Search for the cell housing the specified text and yield its (x, y) center coordinate. 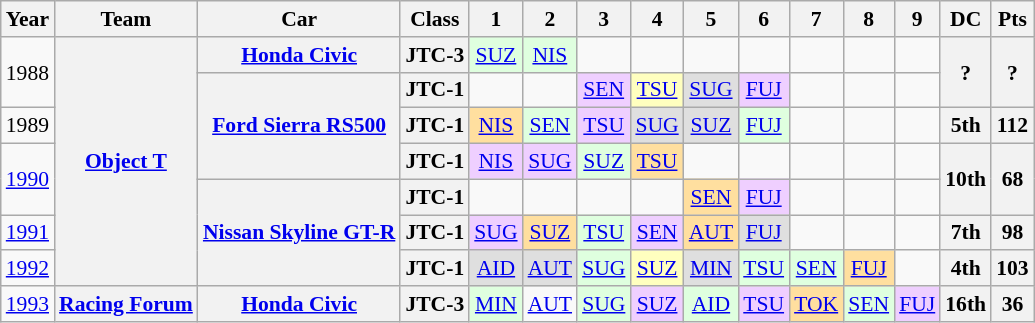
5 (711, 19)
16th (966, 304)
TOK (816, 304)
1 (496, 19)
Ford Sierra RS500 (299, 126)
6 (764, 19)
DC (966, 19)
1988 (28, 72)
1990 (28, 180)
Nissan Skyline GT-R (299, 232)
Object T (126, 162)
1992 (28, 269)
Team (126, 19)
10th (966, 180)
Year (28, 19)
68 (1012, 180)
103 (1012, 269)
Class (434, 19)
36 (1012, 304)
5th (966, 126)
7th (966, 233)
9 (917, 19)
4th (966, 269)
7 (816, 19)
3 (604, 19)
112 (1012, 126)
98 (1012, 233)
Pts (1012, 19)
1989 (28, 126)
Car (299, 19)
2 (550, 19)
4 (656, 19)
1991 (28, 233)
Racing Forum (126, 304)
1993 (28, 304)
8 (868, 19)
